Detect which cell encompasses the target text, then output its (x, y) center coordinate. 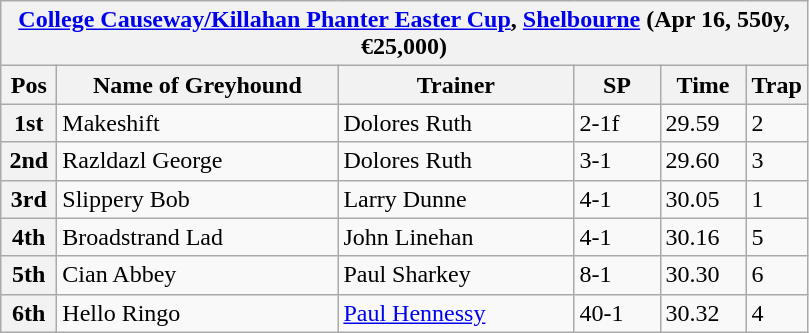
2 (776, 123)
3-1 (617, 161)
29.60 (703, 161)
Name of Greyhound (198, 85)
8-1 (617, 275)
Hello Ringo (198, 313)
College Causeway/Killahan Phanter Easter Cup, Shelbourne (Apr 16, 550y, €25,000) (404, 34)
30.32 (703, 313)
Larry Dunne (456, 199)
2-1f (617, 123)
3 (776, 161)
30.05 (703, 199)
3rd (29, 199)
2nd (29, 161)
5th (29, 275)
29.59 (703, 123)
30.16 (703, 237)
5 (776, 237)
Paul Hennessy (456, 313)
Trainer (456, 85)
SP (617, 85)
Pos (29, 85)
Slippery Bob (198, 199)
1 (776, 199)
Cian Abbey (198, 275)
40-1 (617, 313)
6 (776, 275)
4 (776, 313)
1st (29, 123)
Paul Sharkey (456, 275)
Makeshift (198, 123)
Time (703, 85)
Broadstrand Lad (198, 237)
30.30 (703, 275)
John Linehan (456, 237)
6th (29, 313)
Razldazl George (198, 161)
Trap (776, 85)
4th (29, 237)
